Scan for the cell matching the given text and deliver its (X, Y) coordinate at center. 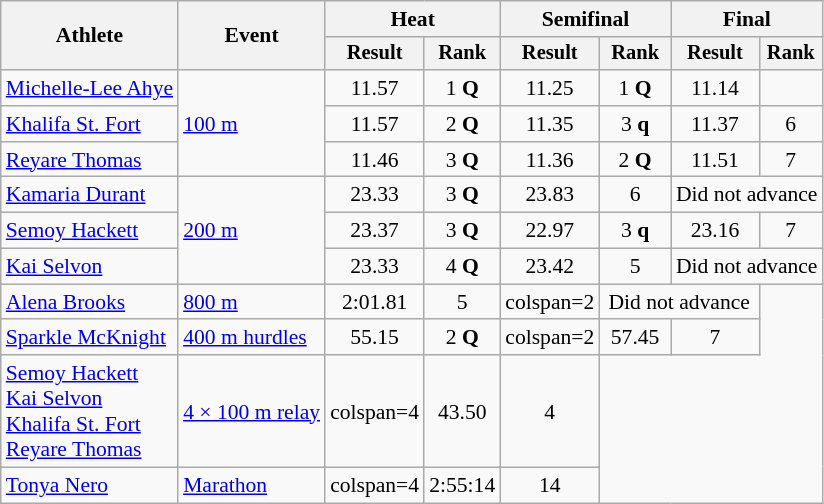
23.83 (550, 195)
55.15 (374, 338)
800 m (252, 302)
Heat (412, 19)
11.37 (715, 124)
23.16 (715, 231)
Reyare Thomas (90, 160)
2:01.81 (374, 302)
Khalifa St. Fort (90, 124)
Semoy Hackett (90, 231)
Event (252, 36)
14 (550, 486)
Semoy HackettKai SelvonKhalifa St. FortReyare Thomas (90, 411)
22.97 (550, 231)
Athlete (90, 36)
Final (747, 19)
2:55:14 (462, 486)
Kamaria Durant (90, 195)
4 × 100 m relay (252, 411)
11.35 (550, 124)
Alena Brooks (90, 302)
Semifinal (586, 19)
Kai Selvon (90, 267)
23.37 (374, 231)
11.36 (550, 160)
57.45 (635, 338)
Marathon (252, 486)
11.14 (715, 88)
400 m hurdles (252, 338)
11.25 (550, 88)
11.46 (374, 160)
100 m (252, 124)
43.50 (462, 411)
200 m (252, 230)
23.42 (550, 267)
Tonya Nero (90, 486)
11.51 (715, 160)
4 Q (462, 267)
Michelle-Lee Ahye (90, 88)
Sparkle McKnight (90, 338)
4 (550, 411)
